Return [X, Y] of the center of cell containing provided text 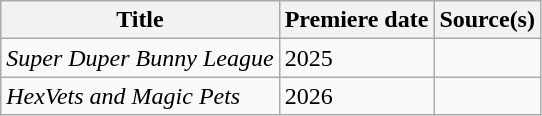
2026 [356, 96]
Title [140, 20]
HexVets and Magic Pets [140, 96]
Premiere date [356, 20]
Source(s) [488, 20]
2025 [356, 58]
Super Duper Bunny League [140, 58]
